Detect which cell encompasses the target text, then output its [x, y] center coordinate. 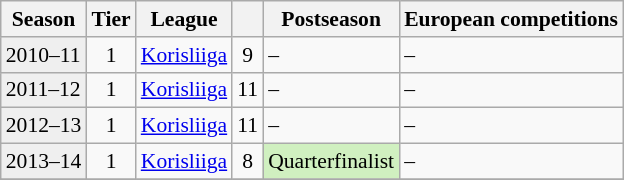
2012–13 [44, 126]
2013–14 [44, 162]
2010–11 [44, 55]
Tier [110, 19]
9 [248, 55]
Quarterfinalist [331, 162]
Postseason [331, 19]
European competitions [511, 19]
8 [248, 162]
Season [44, 19]
2011–12 [44, 90]
League [184, 19]
